Detect which cell encompasses the target text, then output its [X, Y] center coordinate. 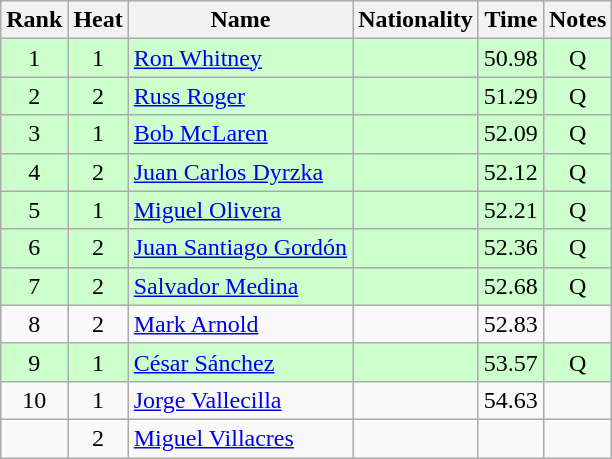
Heat [98, 20]
52.12 [510, 172]
Miguel Olivera [240, 210]
7 [34, 286]
5 [34, 210]
Name [240, 20]
54.63 [510, 400]
Miguel Villacres [240, 438]
Salvador Medina [240, 286]
10 [34, 400]
Ron Whitney [240, 58]
52.36 [510, 248]
Bob McLaren [240, 134]
Nationality [416, 20]
César Sánchez [240, 362]
Notes [577, 20]
6 [34, 248]
Time [510, 20]
52.83 [510, 324]
Juan Carlos Dyrzka [240, 172]
4 [34, 172]
Jorge Vallecilla [240, 400]
52.68 [510, 286]
3 [34, 134]
9 [34, 362]
8 [34, 324]
52.21 [510, 210]
51.29 [510, 96]
50.98 [510, 58]
Mark Arnold [240, 324]
53.57 [510, 362]
Rank [34, 20]
Juan Santiago Gordón [240, 248]
Russ Roger [240, 96]
52.09 [510, 134]
